Extract the (x, y) coordinate from the center of the cell holding the provided text.  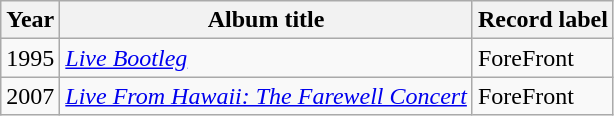
1995 (30, 58)
Live Bootleg (266, 58)
Record label (542, 20)
Live From Hawaii: The Farewell Concert (266, 96)
Year (30, 20)
Album title (266, 20)
2007 (30, 96)
